Extract the (x, y) coordinate from the center of the cell holding the provided text.  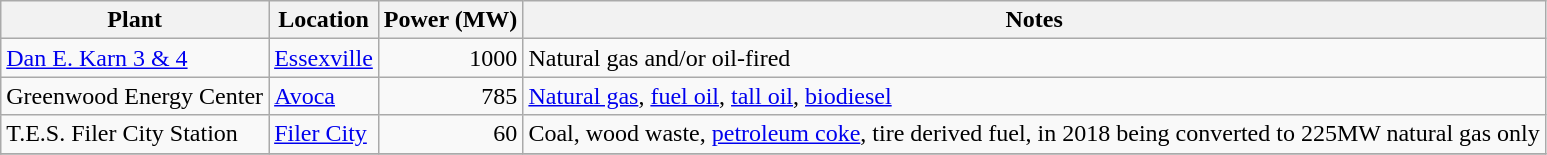
Dan E. Karn 3 & 4 (135, 58)
Coal, wood waste, petroleum coke, tire derived fuel, in 2018 being converted to 225MW natural gas only (1034, 134)
1000 (450, 58)
Natural gas, fuel oil, tall oil, biodiesel (1034, 96)
60 (450, 134)
Notes (1034, 20)
Plant (135, 20)
Avoca (324, 96)
Essexville (324, 58)
Filer City (324, 134)
Power (MW) (450, 20)
Natural gas and/or oil-fired (1034, 58)
T.E.S. Filer City Station (135, 134)
785 (450, 96)
Location (324, 20)
Greenwood Energy Center (135, 96)
